Locate the cell with the specified text and output its [X, Y] center coordinate. 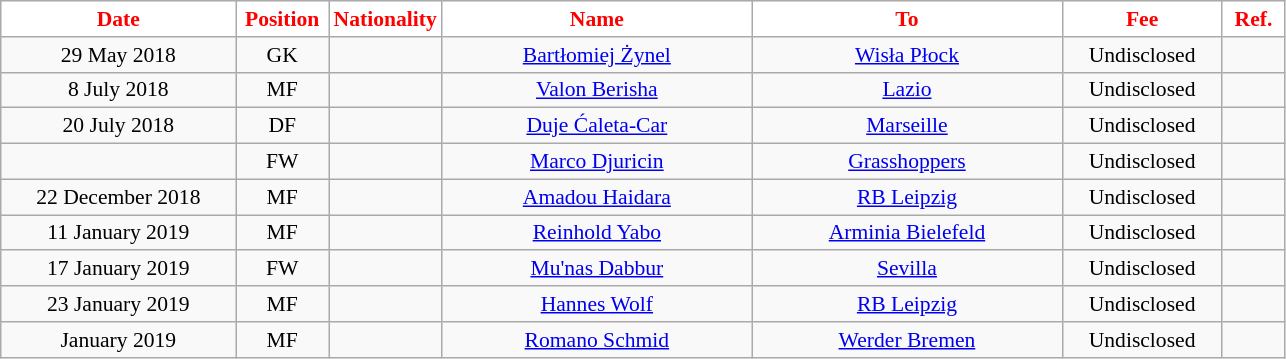
Date [118, 19]
Amadou Haidara [597, 197]
29 May 2018 [118, 55]
Fee [1142, 19]
To [907, 19]
Valon Berisha [597, 90]
22 December 2018 [118, 197]
Werder Bremen [907, 340]
Mu'nas Dabbur [597, 269]
8 July 2018 [118, 90]
January 2019 [118, 340]
Romano Schmid [597, 340]
Marseille [907, 126]
Marco Djuricin [597, 162]
Duje Ćaleta-Car [597, 126]
Hannes Wolf [597, 304]
Bartłomiej Żynel [597, 55]
Ref. [1254, 19]
Wisła Płock [907, 55]
Grasshoppers [907, 162]
DF [282, 126]
GK [282, 55]
Sevilla [907, 269]
20 July 2018 [118, 126]
Arminia Bielefeld [907, 233]
23 January 2019 [118, 304]
Name [597, 19]
17 January 2019 [118, 269]
Position [282, 19]
Lazio [907, 90]
11 January 2019 [118, 233]
Reinhold Yabo [597, 233]
Nationality [384, 19]
